Capture the cell that displays the provided text and extract its (X, Y) central coordinate. 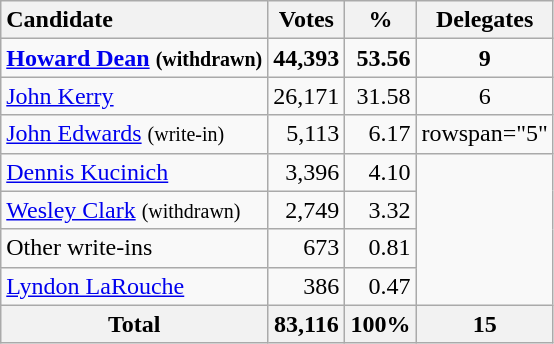
4.10 (380, 172)
Wesley Clark (withdrawn) (134, 210)
83,116 (306, 324)
rowspan="5" (485, 134)
0.81 (380, 248)
26,171 (306, 96)
Howard Dean (withdrawn) (134, 58)
53.56 (380, 58)
John Kerry (134, 96)
Dennis Kucinich (134, 172)
3,396 (306, 172)
John Edwards (write-in) (134, 134)
3.32 (380, 210)
Votes (306, 20)
673 (306, 248)
2,749 (306, 210)
5,113 (306, 134)
0.47 (380, 286)
Delegates (485, 20)
% (380, 20)
100% (380, 324)
31.58 (380, 96)
44,393 (306, 58)
386 (306, 286)
6.17 (380, 134)
Total (134, 324)
Candidate (134, 20)
15 (485, 324)
6 (485, 96)
Other write-ins (134, 248)
9 (485, 58)
Lyndon LaRouche (134, 286)
